Identify which cell holds the provided text, then report its (X, Y) central coordinate. 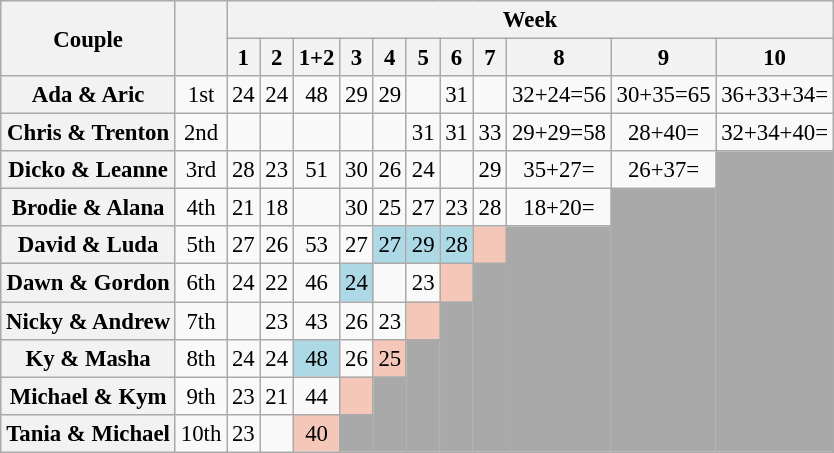
26+37= (664, 170)
43 (316, 321)
10 (774, 58)
2nd (200, 133)
Chris & Trenton (88, 133)
9th (200, 396)
53 (316, 245)
46 (316, 283)
Dawn & Gordon (88, 283)
2 (276, 58)
18 (276, 208)
30+35=65 (664, 95)
Ada & Aric (88, 95)
5 (422, 58)
Dicko & Leanne (88, 170)
40 (316, 433)
36+33+34= (774, 95)
33 (490, 133)
4th (200, 208)
35+27= (560, 170)
1 (244, 58)
3rd (200, 170)
9 (664, 58)
10th (200, 433)
4 (390, 58)
Brodie & Alana (88, 208)
6 (456, 58)
Nicky & Andrew (88, 321)
6th (200, 283)
David & Luda (88, 245)
8th (200, 358)
1st (200, 95)
3 (356, 58)
51 (316, 170)
Michael & Kym (88, 396)
28+40= (664, 133)
5th (200, 245)
22 (276, 283)
29+29=58 (560, 133)
18+20= (560, 208)
Couple (88, 38)
8 (560, 58)
32+24=56 (560, 95)
7th (200, 321)
1+2 (316, 58)
7 (490, 58)
32+34+40= (774, 133)
Tania & Michael (88, 433)
Week (530, 20)
Ky & Masha (88, 358)
44 (316, 396)
